Return (X, Y) of the center of cell containing provided text 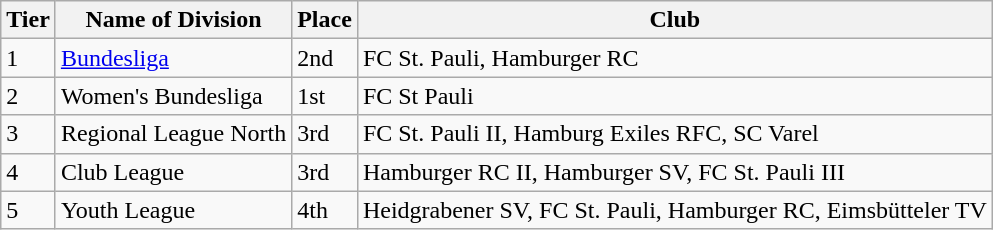
1 (28, 58)
1st (325, 96)
FC St. Pauli, Hamburger RC (674, 58)
Bundesliga (173, 58)
4 (28, 172)
Place (325, 20)
Heidgrabener SV, FC St. Pauli, Hamburger RC, Eimsbütteler TV (674, 210)
Youth League (173, 210)
Regional League North (173, 134)
Club League (173, 172)
Club (674, 20)
5 (28, 210)
FC St Pauli (674, 96)
Name of Division (173, 20)
2 (28, 96)
2nd (325, 58)
3 (28, 134)
Tier (28, 20)
Hamburger RC II, Hamburger SV, FC St. Pauli III (674, 172)
4th (325, 210)
FC St. Pauli II, Hamburg Exiles RFC, SC Varel (674, 134)
Women's Bundesliga (173, 96)
